Return the (x, y) coordinate for the center point of the cell that contains the specified text.  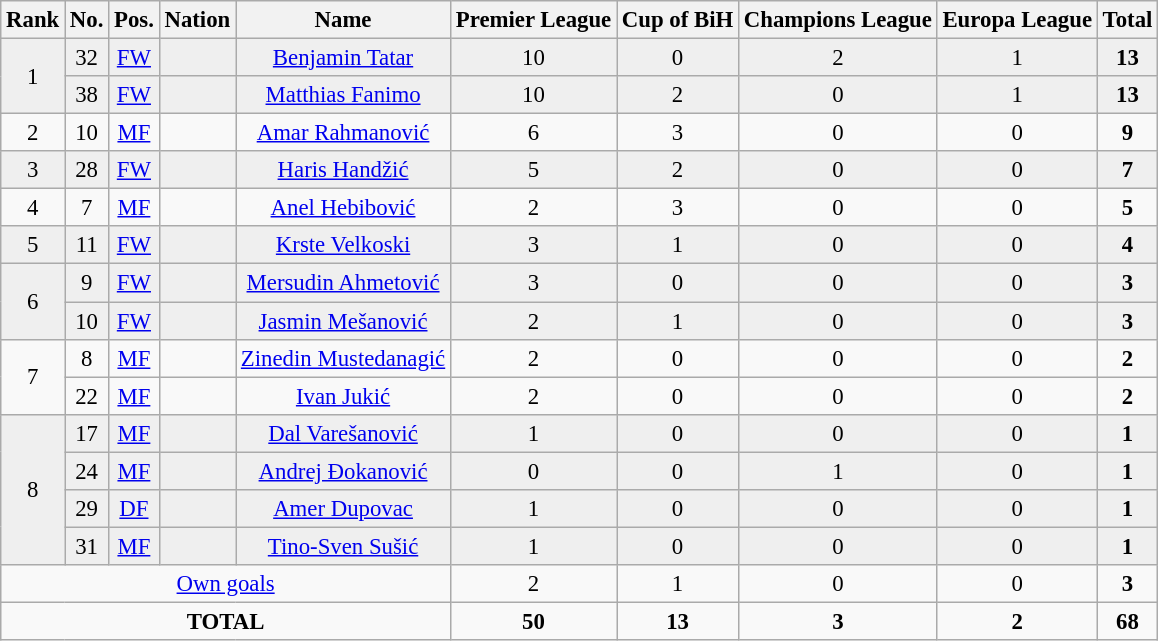
Champions League (838, 20)
Europa League (1017, 20)
Total (1127, 20)
Benjamin Tatar (344, 58)
Haris Handžić (344, 170)
TOTAL (226, 621)
No. (87, 20)
DF (134, 509)
38 (87, 95)
22 (87, 396)
Krste Velkoski (344, 245)
Premier League (534, 20)
Amar Rahmanović (344, 133)
Nation (197, 20)
Dal Varešanović (344, 433)
31 (87, 546)
Andrej Đokanović (344, 471)
Jasmin Mešanović (344, 321)
Mersudin Ahmetović (344, 283)
Anel Hebibović (344, 208)
Matthias Fanimo (344, 95)
Zinedin Mustedanagić (344, 358)
Name (344, 20)
11 (87, 245)
32 (87, 58)
68 (1127, 621)
24 (87, 471)
Tino-Sven Sušić (344, 546)
Ivan Jukić (344, 396)
50 (534, 621)
29 (87, 509)
Cup of BiH (678, 20)
Own goals (226, 584)
Amer Dupovac (344, 509)
28 (87, 170)
17 (87, 433)
Rank (33, 20)
Pos. (134, 20)
